Pinpoint the cell where the given text exists, returning its (x, y) midpoint coordinate. 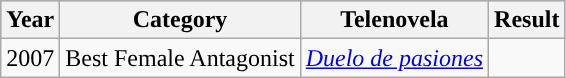
Duelo de pasiones (394, 58)
Year (30, 20)
Category (180, 20)
Result (527, 20)
Telenovela (394, 20)
Best Female Antagonist (180, 58)
2007 (30, 58)
